Return the [X, Y] coordinate for the center point of the cell that contains the specified text.  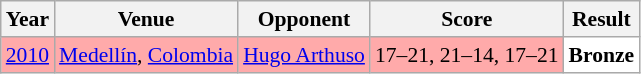
Opponent [304, 19]
Year [28, 19]
Venue [146, 19]
Medellín, Colombia [146, 55]
Hugo Arthuso [304, 55]
2010 [28, 55]
17–21, 21–14, 17–21 [467, 55]
Bronze [602, 55]
Result [602, 19]
Score [467, 19]
